Scan for the cell matching the given text and deliver its [X, Y] coordinate at center. 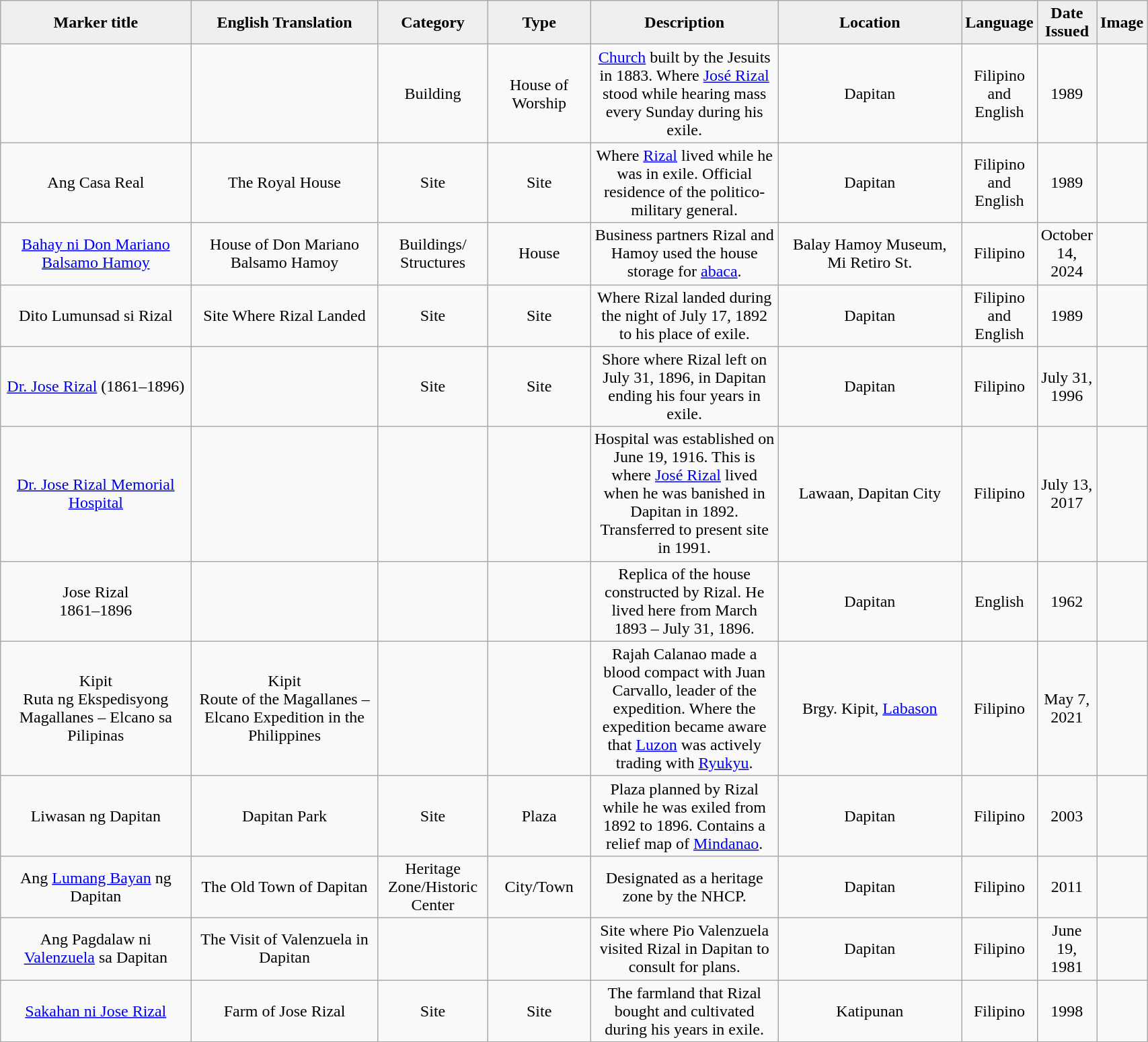
1998 [1067, 1010]
Jose Rizal 1861–1896 [95, 601]
Plaza planned by Rizal while he was exiled from 1892 to 1896. Contains a relief map of Mindanao. [684, 815]
Sakahan ni Jose Rizal [95, 1010]
Dito Lumunsad si Rizal [95, 315]
Type [539, 23]
Dr. Jose Rizal (1861–1896) [95, 386]
The Visit of Valenzuela in Dapitan [284, 948]
Site where Pio Valenzuela visited Rizal in Dapitan to consult for plans. [684, 948]
May 7, 2021 [1067, 708]
2011 [1067, 887]
Ang Pagdalaw ni Valenzuela sa Dapitan [95, 948]
Dr. Jose Rizal Memorial Hospital [95, 494]
The farmland that Rizal bought and cultivated during his years in exile. [684, 1010]
Brgy. Kipit, Labason [870, 708]
Business partners Rizal and Hamoy used the house storage for abaca. [684, 254]
English [999, 601]
Ang Casa Real [95, 183]
KipitRuta ng Ekspedisyong Magallanes – Elcano sa Pilipinas [95, 708]
KipitRoute of the Magallanes – Elcano Expedition in the Philippines [284, 708]
Shore where Rizal left on July 31, 1896, in Dapitan ending his four years in exile. [684, 386]
July 13, 2017 [1067, 494]
2003 [1067, 815]
Where Rizal lived while he was in exile. Official residence of the politico-military general. [684, 183]
House of Don Mariano Balsamo Hamoy [284, 254]
Building [433, 94]
English Translation [284, 23]
Dapitan Park [284, 815]
House [539, 254]
City/Town [539, 887]
1962 [1067, 601]
July 31, 1996 [1067, 386]
Buildings/Structures [433, 254]
Date Issued [1067, 23]
October 14, 2024 [1067, 254]
Location [870, 23]
Replica of the house constructed by Rizal. He lived here from March 1893 – July 31, 1896. [684, 601]
The Royal House [284, 183]
House of Worship [539, 94]
Category [433, 23]
Ang Lumang Bayan ng Dapitan [95, 887]
The Old Town of Dapitan [284, 887]
Where Rizal landed during the night of July 17, 1892 to his place of exile. [684, 315]
Plaza [539, 815]
Description [684, 23]
Site Where Rizal Landed [284, 315]
Liwasan ng Dapitan [95, 815]
Marker title [95, 23]
June 19, 1981 [1067, 948]
Language [999, 23]
Farm of Jose Rizal [284, 1010]
Bahay ni Don Mariano Balsamo Hamoy [95, 254]
Designated as a heritage zone by the NHCP. [684, 887]
Heritage Zone/Historic Center [433, 887]
Image [1122, 23]
Lawaan, Dapitan City [870, 494]
Balay Hamoy Museum, Mi Retiro St. [870, 254]
Katipunan [870, 1010]
Church built by the Jesuits in 1883. Where José Rizal stood while hearing mass every Sunday during his exile. [684, 94]
